Identify which cell holds the provided text, then report its [x, y] central coordinate. 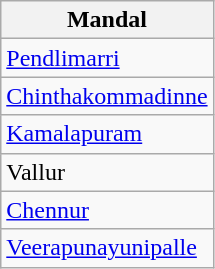
Kamalapuram [107, 134]
Mandal [107, 20]
Veerapunayunipalle [107, 248]
Vallur [107, 172]
Pendlimarri [107, 58]
Chinthakommadinne [107, 96]
Chennur [107, 210]
